Search for the cell housing the specified text and yield its [X, Y] center coordinate. 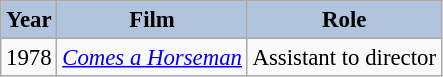
Year [29, 20]
Comes a Horseman [152, 58]
1978 [29, 58]
Assistant to director [344, 58]
Film [152, 20]
Role [344, 20]
